Return the (X, Y) coordinate for the center point of the cell that contains the specified text.  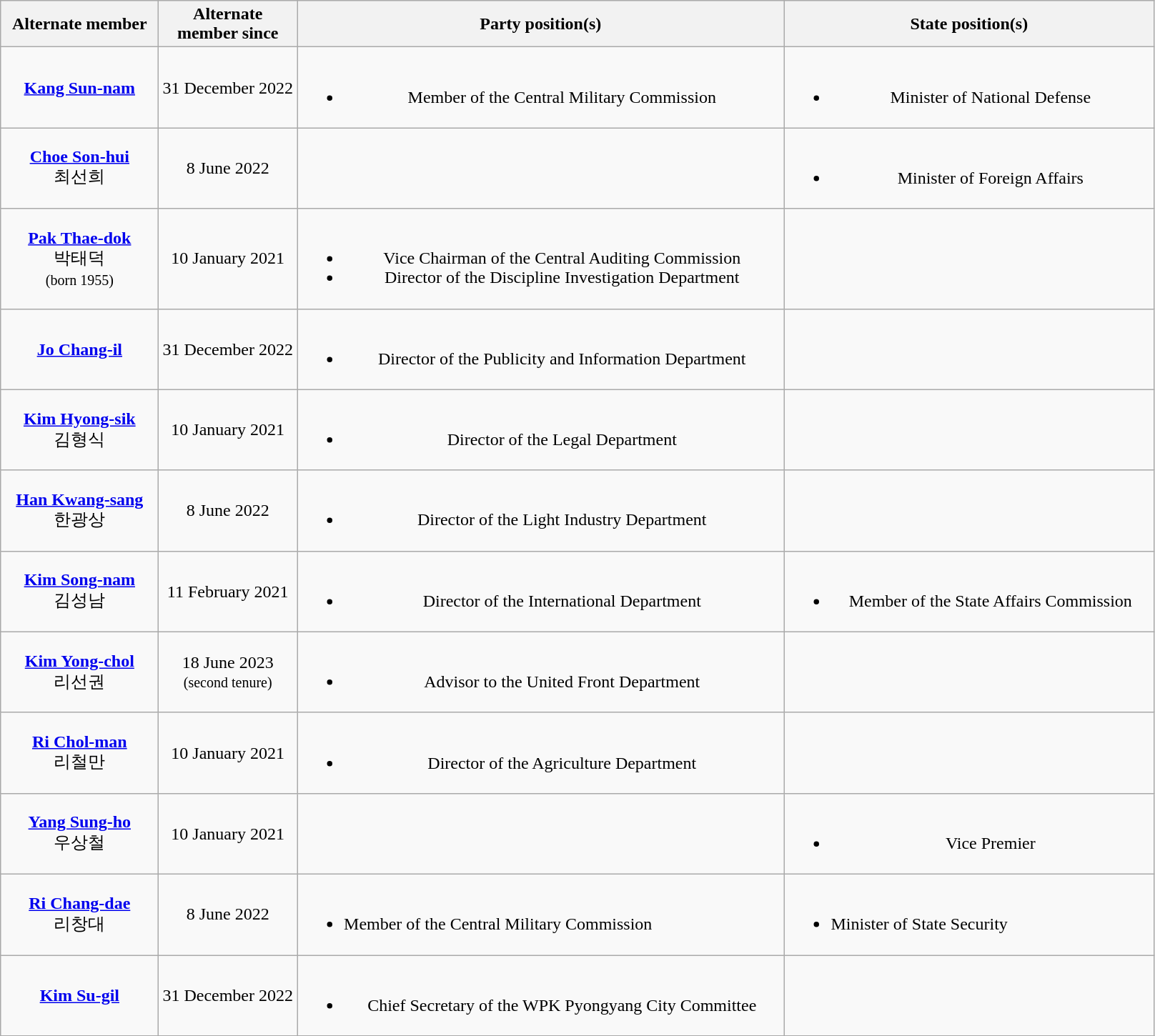
Ri Chol-man리철만 (80, 753)
11 February 2021 (228, 592)
Director of the Publicity and Information Department (540, 349)
Minister of Foreign Affairs (969, 169)
Ri Chang-dae리창대 (80, 915)
Kim Yong-chol리선권 (80, 672)
Han Kwang-sang한광상 (80, 510)
Vice Premier (969, 833)
Choe Son-hui최선희 (80, 169)
Member of the State Affairs Commission (969, 592)
Director of the Light Industry Department (540, 510)
Minister of State Security (969, 915)
Pak Thae-dok박태덕(born 1955) (80, 259)
Party position(s) (540, 24)
Chief Secretary of the WPK Pyongyang City Committee (540, 995)
Yang Sung-ho우상철 (80, 833)
Director of the International Department (540, 592)
Advisor to the United Front Department (540, 672)
18 June 2023(second tenure) (228, 672)
Kang Sun-nam (80, 87)
Kim Su-gil (80, 995)
Vice Chairman of the Central Auditing CommissionDirector of the Discipline Investigation Department (540, 259)
Director of the Agriculture Department (540, 753)
Kim Song-nam김성남 (80, 592)
Director of the Legal Department (540, 430)
Kim Hyong-sik김형식 (80, 430)
State position(s) (969, 24)
Minister of National Defense (969, 87)
Alternatemember since (228, 24)
Jo Chang-il (80, 349)
Alternate member (80, 24)
